Detect which cell encompasses the target text, then output its (X, Y) center coordinate. 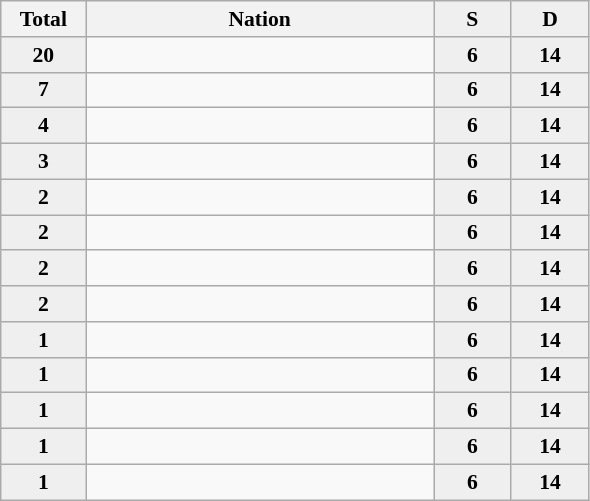
Nation (260, 19)
4 (44, 126)
3 (44, 162)
D (550, 19)
7 (44, 90)
S (473, 19)
20 (44, 55)
Total (44, 19)
